Find where the given text appears and provide that cell's center as [X, Y] coordinate. 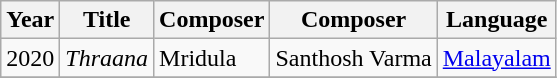
2020 [30, 58]
Language [496, 20]
Title [107, 20]
Malayalam [496, 58]
Mridula [212, 58]
Santhosh Varma [354, 58]
Thraana [107, 58]
Year [30, 20]
